For the text-containing cell, return its midpoint in [x, y] coordinate format. 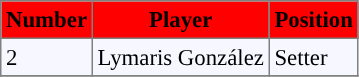
2 [47, 57]
Number [47, 20]
Player [180, 20]
Setter [314, 57]
Lymaris González [180, 57]
Position [314, 20]
